Find where the given text appears and provide that cell's center as [x, y] coordinate. 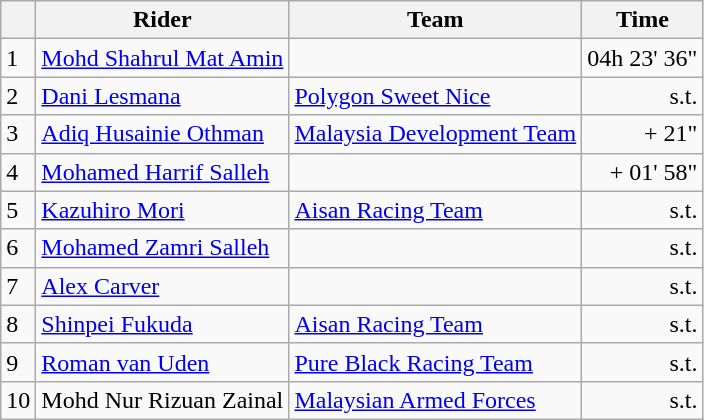
2 [18, 96]
Kazuhiro Mori [162, 210]
6 [18, 248]
Pure Black Racing Team [436, 362]
10 [18, 400]
Mohd Shahrul Mat Amin [162, 58]
+ 21" [642, 134]
Malaysian Armed Forces [436, 400]
Dani Lesmana [162, 96]
5 [18, 210]
Mohamed Harrif Salleh [162, 172]
3 [18, 134]
Team [436, 20]
4 [18, 172]
Malaysia Development Team [436, 134]
Roman van Uden [162, 362]
9 [18, 362]
7 [18, 286]
Polygon Sweet Nice [436, 96]
+ 01' 58" [642, 172]
Shinpei Fukuda [162, 324]
04h 23' 36" [642, 58]
Rider [162, 20]
8 [18, 324]
Adiq Husainie Othman [162, 134]
Mohd Nur Rizuan Zainal [162, 400]
Time [642, 20]
1 [18, 58]
Alex Carver [162, 286]
Mohamed Zamri Salleh [162, 248]
